Pinpoint the cell where the given text exists, returning its [x, y] midpoint coordinate. 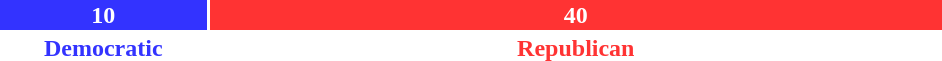
40 [576, 15]
10 [104, 15]
